Search for the cell housing the specified text and yield its [x, y] center coordinate. 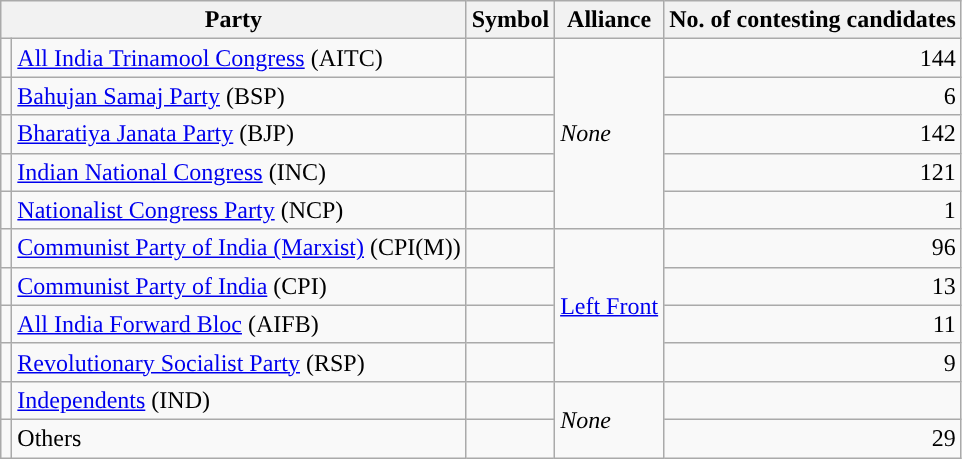
Alliance [610, 20]
Party [234, 20]
Indian National Congress (INC) [239, 172]
All India Trinamool Congress (AITC) [239, 58]
Revolutionary Socialist Party (RSP) [239, 362]
13 [813, 286]
96 [813, 248]
6 [813, 96]
Bharatiya Janata Party (BJP) [239, 134]
Independents (IND) [239, 400]
Communist Party of India (Marxist) (CPI(M)) [239, 248]
142 [813, 134]
1 [813, 210]
Symbol [510, 20]
121 [813, 172]
Left Front [610, 305]
Others [239, 438]
Bahujan Samaj Party (BSP) [239, 96]
Communist Party of India (CPI) [239, 286]
9 [813, 362]
144 [813, 58]
All India Forward Bloc (AIFB) [239, 324]
Nationalist Congress Party (NCP) [239, 210]
No. of contesting candidates [813, 20]
11 [813, 324]
29 [813, 438]
